Return (X, Y) of the center of cell containing provided text 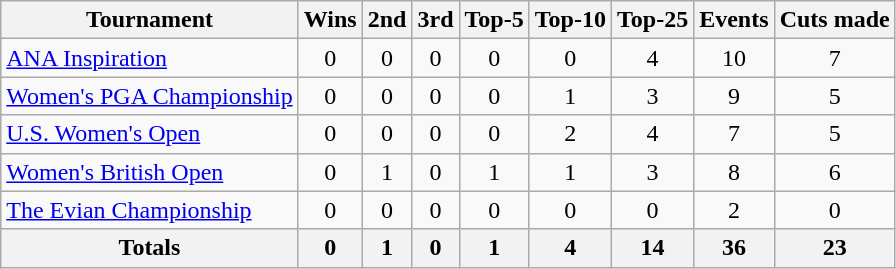
10 (734, 58)
U.S. Women's Open (150, 134)
Wins (330, 20)
Cuts made (834, 20)
23 (834, 248)
36 (734, 248)
6 (834, 172)
Top-10 (570, 20)
Top-25 (652, 20)
3rd (436, 20)
2nd (387, 20)
ANA Inspiration (150, 58)
Tournament (150, 20)
Women's British Open (150, 172)
8 (734, 172)
Top-5 (494, 20)
Women's PGA Championship (150, 96)
Events (734, 20)
14 (652, 248)
9 (734, 96)
The Evian Championship (150, 210)
Totals (150, 248)
